From the cell containing the given text, extract its center point as (x, y) coordinate. 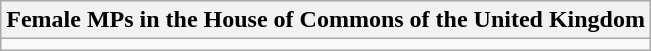
Female MPs in the House of Commons of the United Kingdom (326, 20)
